From the cell containing the given text, extract its center point as [x, y] coordinate. 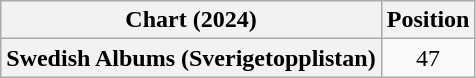
Chart (2024) [191, 20]
Swedish Albums (Sverigetopplistan) [191, 58]
47 [428, 58]
Position [428, 20]
